For the text-containing cell, return its midpoint in [x, y] coordinate format. 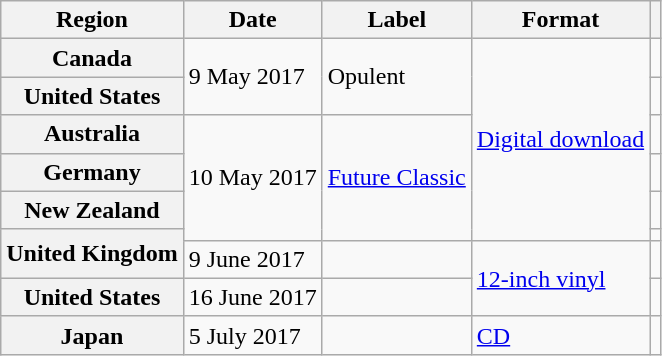
Australia [92, 134]
Japan [92, 335]
New Zealand [92, 210]
Canada [92, 58]
CD [560, 335]
Future Classic [396, 178]
Date [252, 20]
Format [560, 20]
5 July 2017 [252, 335]
Germany [92, 172]
12-inch vinyl [560, 278]
9 June 2017 [252, 259]
10 May 2017 [252, 178]
Opulent [396, 77]
Region [92, 20]
Label [396, 20]
United Kingdom [92, 254]
Digital download [560, 140]
16 June 2017 [252, 297]
9 May 2017 [252, 77]
